Output the (X, Y) coordinate of the center of the cell containing the given text.  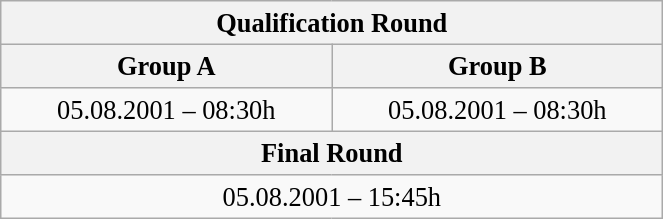
Group A (166, 66)
05.08.2001 – 15:45h (332, 197)
Group B (498, 66)
Qualification Round (332, 22)
Final Round (332, 153)
